Output the (X, Y) coordinate of the center of the cell containing the given text.  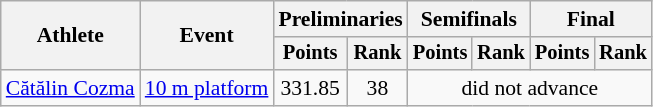
38 (378, 88)
10 m platform (207, 88)
331.85 (310, 88)
Semifinals (469, 19)
Preliminaries (340, 19)
did not advance (530, 88)
Athlete (70, 36)
Event (207, 36)
Final (591, 19)
Cătălin Cozma (70, 88)
